Identify which cell holds the provided text, then report its [X, Y] central coordinate. 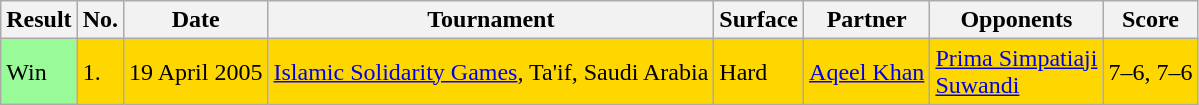
Tournament [491, 20]
Win [39, 72]
Opponents [1016, 20]
Islamic Solidarity Games, Ta'if, Saudi Arabia [491, 72]
19 April 2005 [196, 72]
Date [196, 20]
Score [1150, 20]
Hard [759, 72]
Prima Simpatiaji Suwandi [1016, 72]
Surface [759, 20]
No. [100, 20]
Aqeel Khan [867, 72]
Partner [867, 20]
7–6, 7–6 [1150, 72]
Result [39, 20]
1. [100, 72]
